From the cell containing the given text, extract its center point as [X, Y] coordinate. 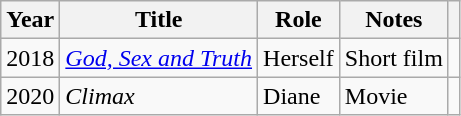
2020 [30, 96]
Year [30, 20]
Diane [299, 96]
Title [159, 20]
Notes [394, 20]
Role [299, 20]
Herself [299, 58]
God, Sex and Truth [159, 58]
Climax [159, 96]
Short film [394, 58]
2018 [30, 58]
Movie [394, 96]
